Return the [X, Y] coordinate for the center point of the cell that contains the specified text.  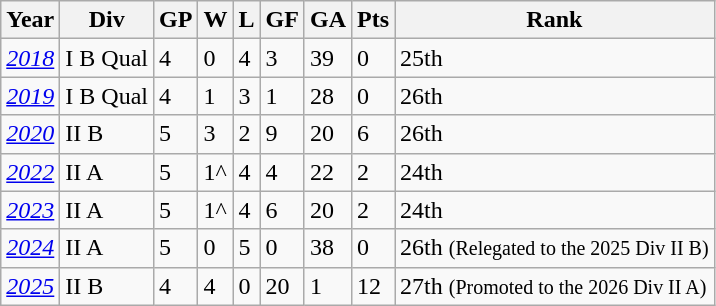
12 [374, 286]
22 [328, 172]
Year [30, 20]
L [246, 20]
GA [328, 20]
2023 [30, 210]
28 [328, 96]
2020 [30, 134]
2022 [30, 172]
W [216, 20]
GP [176, 20]
26th (Relegated to the 2025 Div II B) [555, 248]
GF [282, 20]
38 [328, 248]
Rank [555, 20]
Pts [374, 20]
Div [107, 20]
39 [328, 58]
25th [555, 58]
27th (Promoted to the 2026 Div II A) [555, 286]
2025 [30, 286]
2024 [30, 248]
2018 [30, 58]
9 [282, 134]
2019 [30, 96]
